From the cell containing the given text, extract its center point as (X, Y) coordinate. 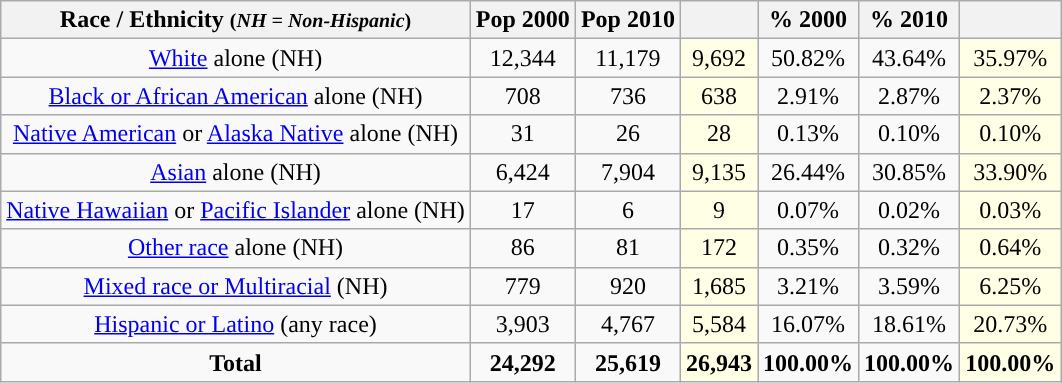
5,584 (718, 324)
0.64% (1010, 248)
Pop 2000 (522, 20)
12,344 (522, 58)
920 (628, 286)
26,943 (718, 362)
Total (236, 362)
172 (718, 248)
3.21% (808, 286)
35.97% (1010, 58)
25,619 (628, 362)
26 (628, 134)
2.87% (910, 96)
16.07% (808, 324)
Hispanic or Latino (any race) (236, 324)
0.13% (808, 134)
33.90% (1010, 172)
9,135 (718, 172)
18.61% (910, 324)
2.91% (808, 96)
Mixed race or Multiracial (NH) (236, 286)
11,179 (628, 58)
6,424 (522, 172)
% 2010 (910, 20)
Black or African American alone (NH) (236, 96)
24,292 (522, 362)
6 (628, 210)
White alone (NH) (236, 58)
26.44% (808, 172)
81 (628, 248)
Race / Ethnicity (NH = Non-Hispanic) (236, 20)
779 (522, 286)
31 (522, 134)
86 (522, 248)
Other race alone (NH) (236, 248)
0.07% (808, 210)
638 (718, 96)
3.59% (910, 286)
1,685 (718, 286)
Native Hawaiian or Pacific Islander alone (NH) (236, 210)
4,767 (628, 324)
9,692 (718, 58)
2.37% (1010, 96)
50.82% (808, 58)
Native American or Alaska Native alone (NH) (236, 134)
0.02% (910, 210)
43.64% (910, 58)
30.85% (910, 172)
0.35% (808, 248)
6.25% (1010, 286)
708 (522, 96)
Asian alone (NH) (236, 172)
20.73% (1010, 324)
0.03% (1010, 210)
7,904 (628, 172)
Pop 2010 (628, 20)
736 (628, 96)
9 (718, 210)
17 (522, 210)
0.32% (910, 248)
% 2000 (808, 20)
3,903 (522, 324)
28 (718, 134)
